Extract the [x, y] coordinate from the center of the cell holding the provided text.  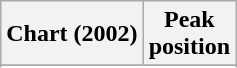
Chart (2002) [72, 34]
Peakposition [189, 34]
